Return [x, y] of the center of cell containing provided text 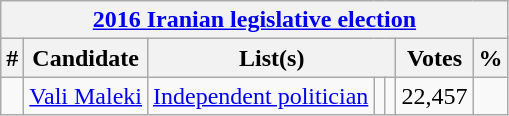
2016 Iranian legislative election [254, 20]
Vali Maleki [86, 96]
# [12, 58]
List(s) [272, 58]
Candidate [86, 58]
% [490, 58]
Votes [434, 58]
22,457 [434, 96]
Independent politician [261, 96]
